Identify which cell holds the provided text, then report its (x, y) central coordinate. 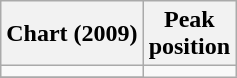
Peakposition (189, 34)
Chart (2009) (72, 34)
